Provide the [x, y] coordinate of the cell's center where the given text is located.  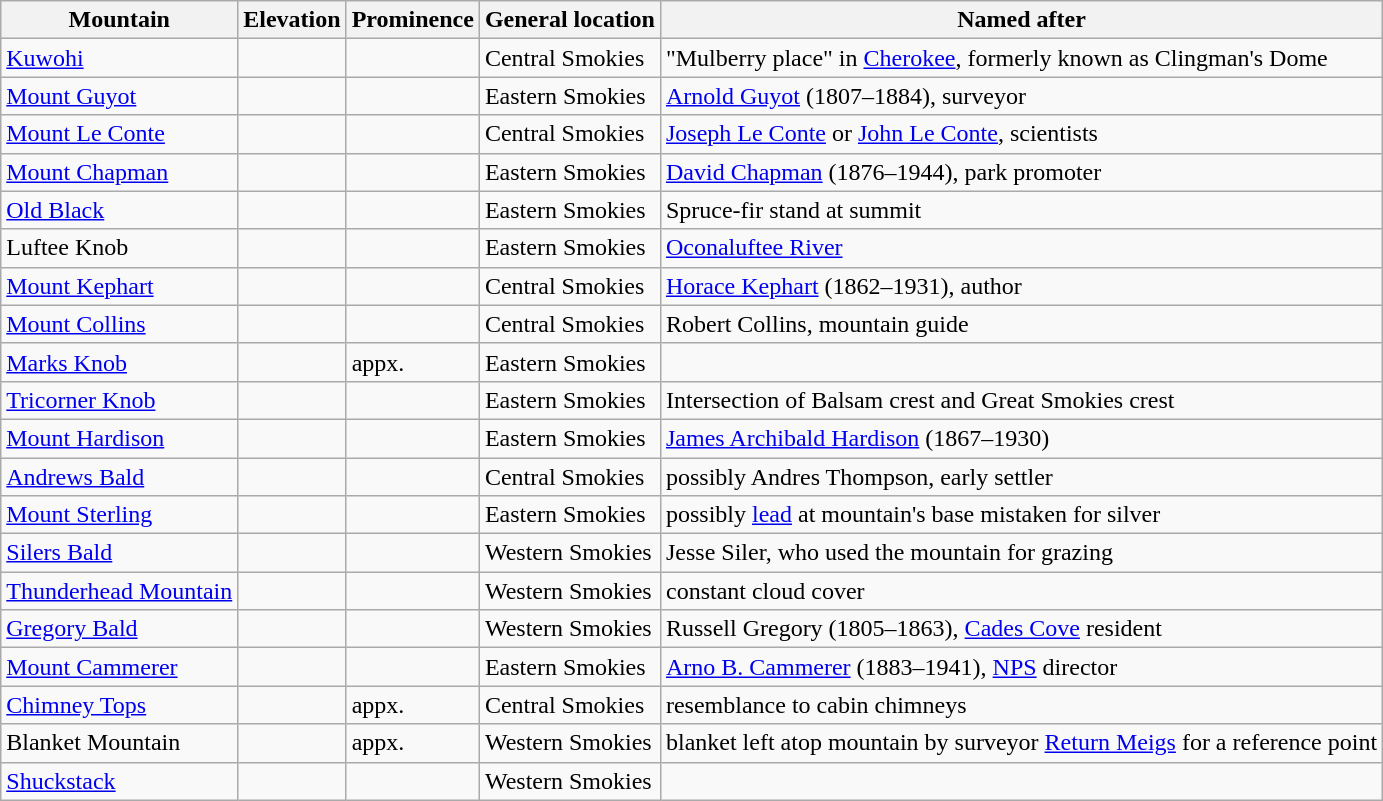
Old Black [120, 210]
Intersection of Balsam crest and Great Smokies crest [1021, 400]
Mount Collins [120, 324]
Named after [1021, 20]
Mount Chapman [120, 172]
Arno B. Cammerer (1883–1941), NPS director [1021, 667]
blanket left atop mountain by surveyor Return Meigs for a reference point [1021, 743]
Tricorner Knob [120, 400]
Arnold Guyot (1807–1884), surveyor [1021, 96]
"Mulberry place" in Cherokee, formerly known as Clingman's Dome [1021, 58]
Shuckstack [120, 781]
Mount Hardison [120, 438]
Chimney Tops [120, 705]
possibly Andres Thompson, early settler [1021, 477]
Joseph Le Conte or John Le Conte, scientists [1021, 134]
Mount Le Conte [120, 134]
Prominence [412, 20]
Horace Kephart (1862–1931), author [1021, 286]
Russell Gregory (1805–1863), Cades Cove resident [1021, 629]
Mount Kephart [120, 286]
Andrews Bald [120, 477]
Mount Sterling [120, 515]
James Archibald Hardison (1867–1930) [1021, 438]
Mountain [120, 20]
possibly lead at mountain's base mistaken for silver [1021, 515]
Gregory Bald [120, 629]
constant cloud cover [1021, 591]
Spruce-fir stand at summit [1021, 210]
Thunderhead Mountain [120, 591]
Jesse Siler, who used the mountain for grazing [1021, 553]
Blanket Mountain [120, 743]
resemblance to cabin chimneys [1021, 705]
Mount Cammerer [120, 667]
Robert Collins, mountain guide [1021, 324]
Elevation [292, 20]
Oconaluftee River [1021, 248]
Silers Bald [120, 553]
Luftee Knob [120, 248]
Mount Guyot [120, 96]
General location [570, 20]
Kuwohi [120, 58]
Marks Knob [120, 362]
David Chapman (1876–1944), park promoter [1021, 172]
